Return the [X, Y] coordinate for the center point of the cell that contains the specified text.  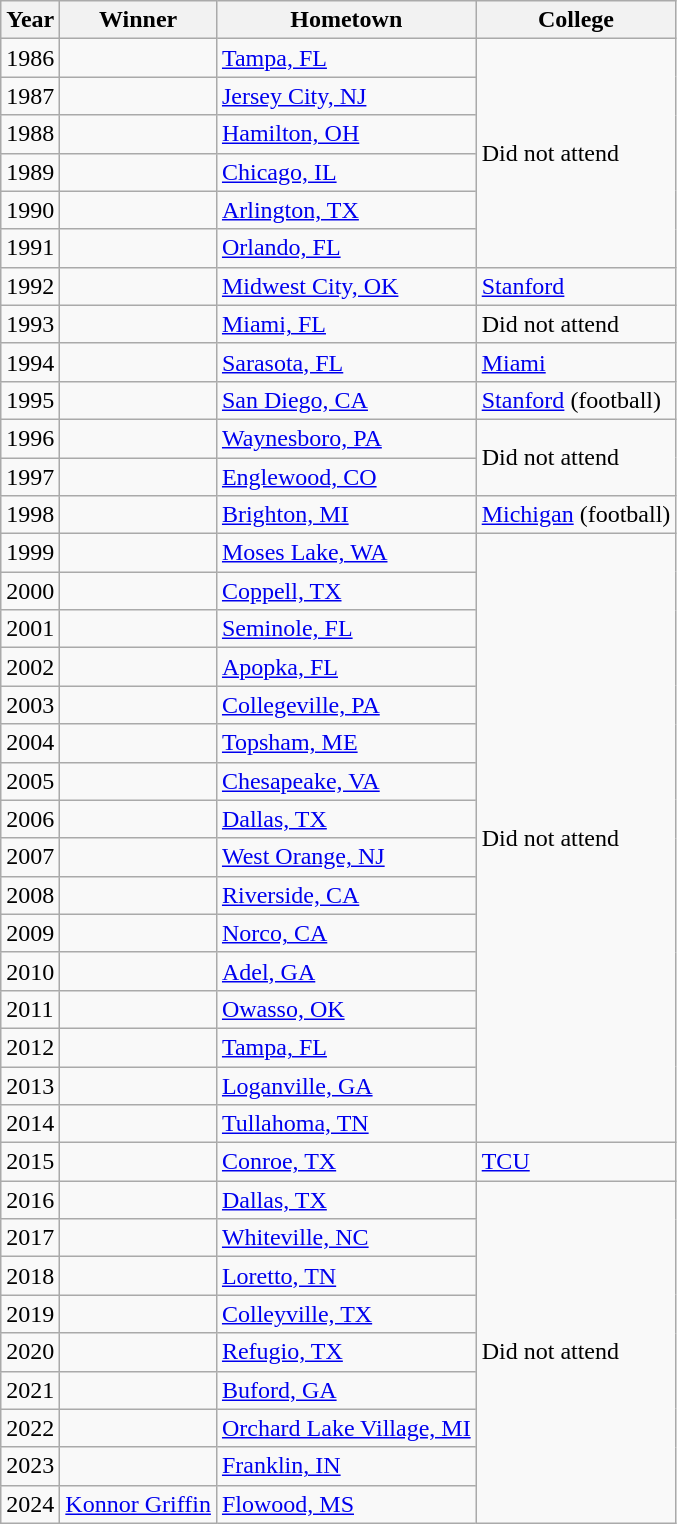
Refugio, TX [346, 1352]
Orlando, FL [346, 248]
1987 [30, 96]
1996 [30, 438]
Midwest City, OK [346, 286]
2008 [30, 895]
Waynesboro, PA [346, 438]
Flowood, MS [346, 1504]
Coppell, TX [346, 591]
2017 [30, 1238]
Buford, GA [346, 1390]
Topsham, ME [346, 743]
2011 [30, 1009]
Riverside, CA [346, 895]
Chesapeake, VA [346, 781]
2004 [30, 743]
1991 [30, 248]
Stanford [576, 286]
Konnor Griffin [138, 1504]
Winner [138, 20]
Brighton, MI [346, 515]
1999 [30, 553]
2003 [30, 705]
College [576, 20]
Stanford (football) [576, 400]
Hometown [346, 20]
1997 [30, 477]
1992 [30, 286]
2001 [30, 629]
1998 [30, 515]
2015 [30, 1162]
2019 [30, 1314]
2007 [30, 857]
Jersey City, NJ [346, 96]
2021 [30, 1390]
2016 [30, 1200]
San Diego, CA [346, 400]
2020 [30, 1352]
Arlington, TX [346, 210]
Year [30, 20]
Franklin, IN [346, 1466]
2006 [30, 819]
2014 [30, 1124]
2018 [30, 1276]
2010 [30, 971]
Owasso, OK [346, 1009]
Sarasota, FL [346, 362]
Conroe, TX [346, 1162]
1988 [30, 134]
2022 [30, 1428]
Michigan (football) [576, 515]
Miami, FL [346, 324]
Hamilton, OH [346, 134]
2023 [30, 1466]
2024 [30, 1504]
Tullahoma, TN [346, 1124]
Loretto, TN [346, 1276]
1993 [30, 324]
2005 [30, 781]
1986 [30, 58]
Apopka, FL [346, 667]
Miami [576, 362]
1990 [30, 210]
Seminole, FL [346, 629]
1995 [30, 400]
Adel, GA [346, 971]
Loganville, GA [346, 1085]
2012 [30, 1047]
2002 [30, 667]
Orchard Lake Village, MI [346, 1428]
Colleyville, TX [346, 1314]
2000 [30, 591]
Collegeville, PA [346, 705]
Englewood, CO [346, 477]
Moses Lake, WA [346, 553]
Norco, CA [346, 933]
1989 [30, 172]
West Orange, NJ [346, 857]
TCU [576, 1162]
1994 [30, 362]
Whiteville, NC [346, 1238]
2009 [30, 933]
2013 [30, 1085]
Chicago, IL [346, 172]
